Extract the (x, y) coordinate from the center of the cell holding the provided text.  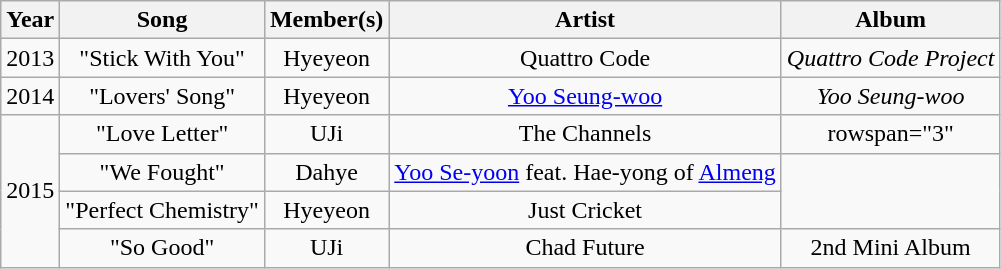
Quattro Code Project (890, 58)
Song (162, 20)
2014 (30, 96)
2015 (30, 191)
2nd Mini Album (890, 248)
Member(s) (326, 20)
"We Fought" (162, 172)
rowspan="3" (890, 134)
Album (890, 20)
The Channels (586, 134)
"So Good" (162, 248)
Quattro Code (586, 58)
2013 (30, 58)
Year (30, 20)
Dahye (326, 172)
"Perfect Chemistry" (162, 210)
Just Cricket (586, 210)
Yoo Se-yoon feat. Hae-yong of Almeng (586, 172)
Chad Future (586, 248)
"Stick With You" (162, 58)
"Love Letter" (162, 134)
"Lovers' Song" (162, 96)
Artist (586, 20)
